Find where the given text appears and provide that cell's center as (x, y) coordinate. 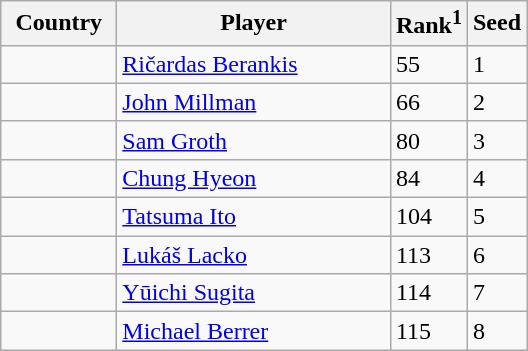
Rank1 (428, 24)
66 (428, 102)
Seed (496, 24)
Michael Berrer (254, 331)
Tatsuma Ito (254, 217)
3 (496, 140)
2 (496, 102)
104 (428, 217)
80 (428, 140)
Ričardas Berankis (254, 64)
Yūichi Sugita (254, 293)
5 (496, 217)
113 (428, 255)
8 (496, 331)
1 (496, 64)
115 (428, 331)
Chung Hyeon (254, 178)
Player (254, 24)
Country (59, 24)
55 (428, 64)
7 (496, 293)
114 (428, 293)
Lukáš Lacko (254, 255)
Sam Groth (254, 140)
84 (428, 178)
6 (496, 255)
John Millman (254, 102)
4 (496, 178)
